Determine the (X, Y) coordinate at the center of the cell enclosing the given text.  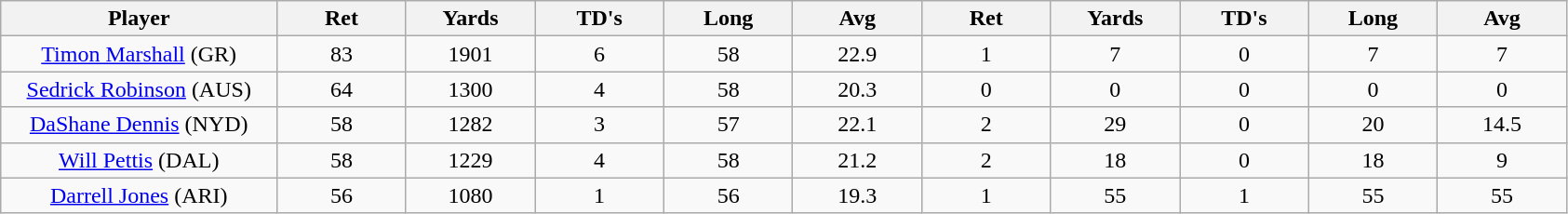
64 (342, 89)
22.9 (858, 54)
DaShane Dennis (NYD) (140, 125)
Timon Marshall (GR) (140, 54)
1080 (471, 195)
14.5 (1502, 125)
9 (1502, 160)
29 (1115, 125)
20.3 (858, 89)
1282 (471, 125)
1229 (471, 160)
19.3 (858, 195)
Will Pettis (DAL) (140, 160)
Sedrick Robinson (AUS) (140, 89)
57 (728, 125)
Darrell Jones (ARI) (140, 195)
3 (599, 125)
83 (342, 54)
1901 (471, 54)
22.1 (858, 125)
6 (599, 54)
Player (140, 19)
21.2 (858, 160)
1300 (471, 89)
20 (1374, 125)
